Return [x, y] of the center of cell containing provided text 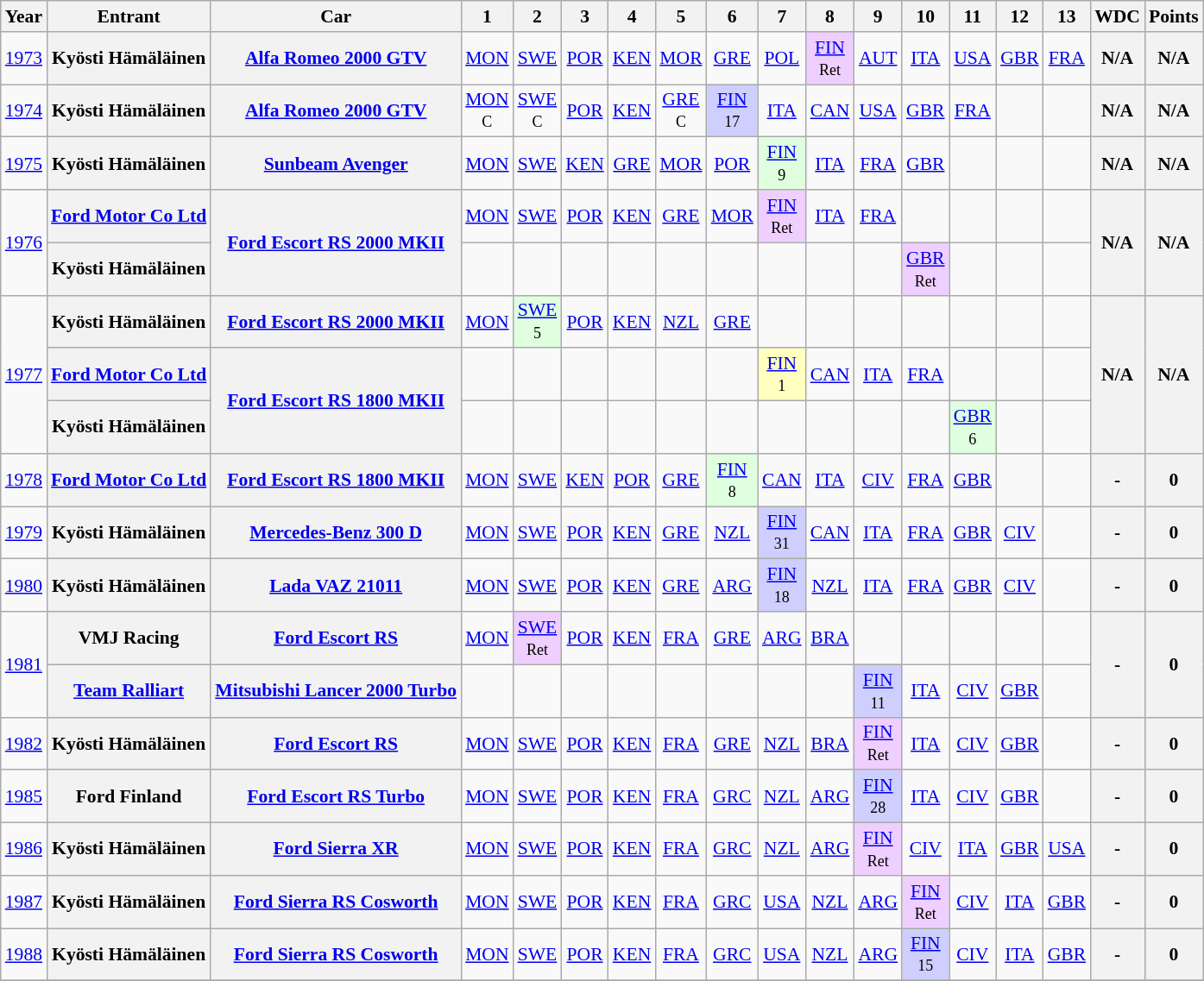
13 [1067, 16]
GREC [680, 110]
Points [1174, 16]
12 [1020, 16]
GBRRet [925, 269]
11 [974, 16]
1985 [24, 797]
1978 [24, 480]
Entrant [129, 16]
FIN17 [732, 110]
FIN1 [782, 374]
1 [487, 16]
2 [538, 16]
Ford Finland [129, 797]
3 [584, 16]
Ford Escort RS Turbo [336, 797]
Mercedes-Benz 300 D [336, 533]
FIN11 [878, 690]
Sunbeam Avenger [336, 164]
AUT [878, 59]
1980 [24, 585]
10 [925, 16]
FIN8 [732, 480]
SWE5 [538, 321]
POL [782, 59]
9 [878, 16]
Mitsubishi Lancer 2000 Turbo [336, 690]
FIN28 [878, 797]
Car [336, 16]
1974 [24, 110]
1982 [24, 744]
1986 [24, 849]
FIN15 [925, 954]
FIN9 [782, 164]
1973 [24, 59]
Ford Sierra XR [336, 849]
1981 [24, 664]
SWEC [538, 110]
VMJ Racing [129, 638]
5 [680, 16]
6 [732, 16]
FIN31 [782, 533]
SWERet [538, 638]
7 [782, 16]
1977 [24, 374]
8 [830, 16]
GBR6 [974, 428]
WDC [1117, 16]
1987 [24, 902]
1979 [24, 533]
1975 [24, 164]
Team Ralliart [129, 690]
1976 [24, 242]
4 [632, 16]
Year [24, 16]
MONC [487, 110]
FIN18 [782, 585]
Lada VAZ 21011 [336, 585]
1988 [24, 954]
